Output the [X, Y] coordinate of the center of the cell containing the given text.  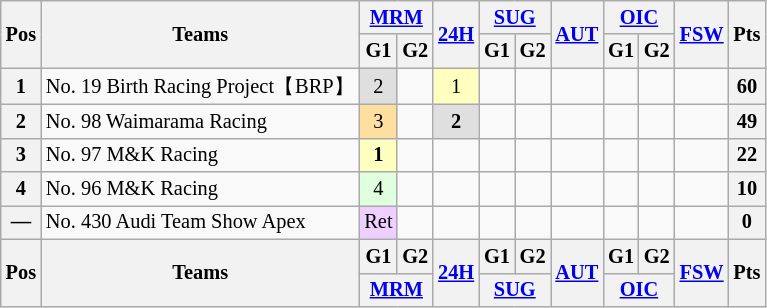
Ret [378, 222]
No. 430 Audi Team Show Apex [200, 222]
— [21, 222]
10 [748, 189]
No. 19 Birth Racing Project【BRP】 [200, 86]
22 [748, 155]
49 [748, 121]
0 [748, 222]
No. 98 Waimarama Racing [200, 121]
60 [748, 86]
No. 96 M&K Racing [200, 189]
No. 97 M&K Racing [200, 155]
